From the cell containing the given text, extract its center point as (x, y) coordinate. 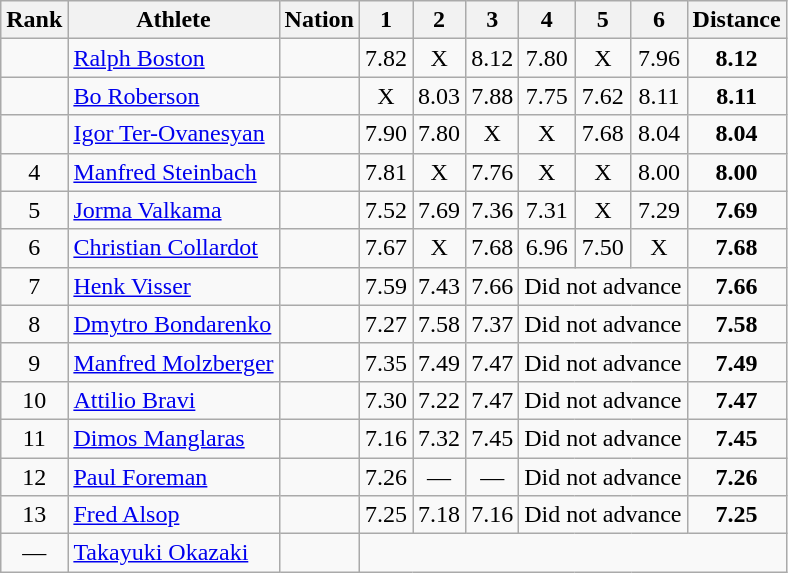
7.76 (492, 172)
Paul Foreman (174, 477)
11 (34, 438)
7.75 (547, 96)
Igor Ter-Ovanesyan (174, 134)
7.35 (386, 362)
Bo Roberson (174, 96)
Christian Collardot (174, 248)
Nation (319, 20)
2 (440, 20)
Dmytro Bondarenko (174, 324)
Attilio Bravi (174, 400)
7.50 (603, 248)
7.52 (386, 210)
7.22 (440, 400)
1 (386, 20)
6.96 (547, 248)
3 (492, 20)
7.27 (386, 324)
Jorma Valkama (174, 210)
7.81 (386, 172)
9 (34, 362)
12 (34, 477)
7.88 (492, 96)
13 (34, 515)
7.62 (603, 96)
Dimos Manglaras (174, 438)
7.43 (440, 286)
Athlete (174, 20)
7.37 (492, 324)
7.82 (386, 58)
Distance (736, 20)
7.18 (440, 515)
7.32 (440, 438)
8 (34, 324)
7 (34, 286)
7.90 (386, 134)
Fred Alsop (174, 515)
7.96 (659, 58)
10 (34, 400)
Ralph Boston (174, 58)
Manfred Molzberger (174, 362)
Manfred Steinbach (174, 172)
Takayuki Okazaki (174, 553)
7.59 (386, 286)
7.67 (386, 248)
8.03 (440, 96)
Henk Visser (174, 286)
7.30 (386, 400)
7.29 (659, 210)
7.36 (492, 210)
7.31 (547, 210)
Rank (34, 20)
